Find where the given text appears and provide that cell's center as (X, Y) coordinate. 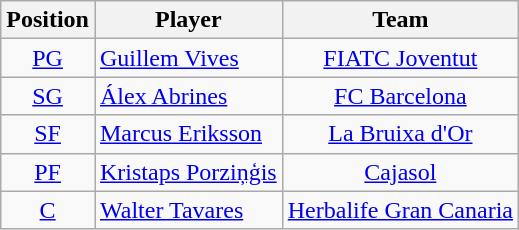
FIATC Joventut (400, 58)
Marcus Eriksson (188, 134)
Cajasol (400, 172)
PG (48, 58)
Guillem Vives (188, 58)
Player (188, 20)
C (48, 210)
SF (48, 134)
Walter Tavares (188, 210)
Position (48, 20)
FC Barcelona (400, 96)
PF (48, 172)
La Bruixa d'Or (400, 134)
Herbalife Gran Canaria (400, 210)
Álex Abrines (188, 96)
Kristaps Porziņģis (188, 172)
SG (48, 96)
Team (400, 20)
